Detect which cell encompasses the target text, then output its (X, Y) center coordinate. 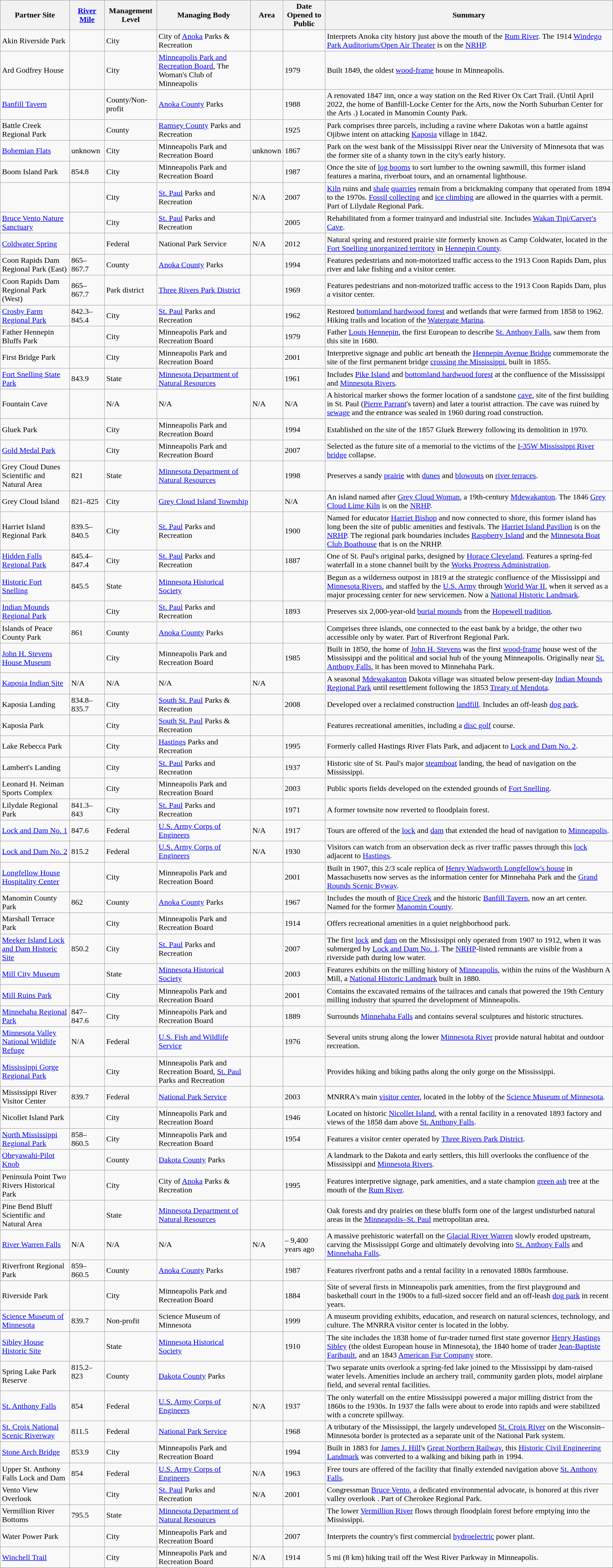
1917 (304, 831)
Oak forests and dry prairies on these bluffs form one of the largest undisturbed natural areas in the Minneapolis–St. Paul metropolitan area. (469, 1215)
Manomin County Park (35, 902)
795.5 (87, 1515)
811.5 (87, 1431)
Meeker Island Lock and Dam Historic Site (35, 949)
Pine Bend Bluff Scientific and Natural Area (35, 1215)
Harriet Island Regional Park (35, 531)
Father Hennepin Bluffs Park (35, 337)
A landmark to the Dakota and early settlers, this hill overlooks the confluence of the Mississippi and Minnesota Rivers. (469, 1160)
Islands of Peace County Park (35, 632)
Bohemian Flats (35, 151)
Rehabilitated from a former trainyard and industrial site. Includes Wakan Tipi/Carver's Cave. (469, 222)
Stone Arch Bridge (35, 1452)
1893 (304, 612)
1889 (304, 1016)
1925 (304, 130)
853.9 (87, 1452)
Features exhibits on the milling history of Minneapolis, within the ruins of the Washburn A Mill, a National Historic Landmark built in 1880. (469, 974)
1967 (304, 902)
A museum providing exhibits, education, and research on natural sciences, technology, and culture. The MNRRA visitor center is located in the lobby. (469, 1321)
Once the site of log booms to sort lumber to the owning sawmill, this former island features a marina, riverboat tours, and an ornamental lighthouse. (469, 172)
2012 (304, 244)
821–825 (87, 501)
Minnehaha Regional Park (35, 1016)
Mississippi River Visitor Center (35, 1097)
MNRRA's main visitor center, located in the lobby of the Science Museum of Minnesota. (469, 1097)
North Mississippi Regional Park (35, 1139)
Area (267, 15)
Fountain Cave (35, 404)
Preserves six 2,000-year-old burial mounds from the Hopewell tradition. (469, 612)
Restored bottomland hardwood forest and wetlands that were farmed from 1858 to 1962. Hiking trails and location of the Watergate Marina. (469, 315)
Father Louis Hennepin, the first European to describe St. Anthony Falls, saw them from this site in 1680. (469, 337)
Three Rivers Park District (204, 290)
Lock and Dam No. 2 (35, 851)
Interprets the country's first commercial hydroelectric power plant. (469, 1537)
Gluek Park (35, 429)
Located on historic Nicollet Island, with a rental facility in a renovated 1893 factory and views of the 1858 dam above St. Anthony Falls. (469, 1118)
Offers recreational amenities in a quiet neighborhood park. (469, 923)
River Warren Falls (35, 1245)
Natural spring and restored prairie site formerly known as Camp Coldwater, located in the Fort Snelling unorganized territory in Hennepin County. (469, 244)
841.3–843 (87, 809)
861 (87, 632)
Date Opened to Public (304, 15)
2005 (304, 222)
1988 (304, 104)
Preserves a sandy prairie with dunes and blowouts on river terraces. (469, 476)
Park district (131, 290)
Kaposia Landing (35, 704)
1930 (304, 851)
Summary (469, 15)
815.2 (87, 851)
845.4–847.4 (87, 560)
815.2–823 (87, 1376)
Historic site of St. Paul's major steamboat landing, the head of navigation on the Mississippi. (469, 767)
Upper St. Anthony Falls Lock and Dam (35, 1473)
Fort Snelling State Park (35, 379)
1968 (304, 1431)
858–860.5 (87, 1139)
Mississippi Gorge Regional Park (35, 1071)
Lilydale Regional Park (35, 809)
Free tours are offered of the facility that finally extended navigation above St. Anthony Falls. (469, 1473)
John H. Stevens House Museum (35, 658)
862 (87, 902)
Nicollet Island Park (35, 1118)
The lower Vermillion River flows through floodplain forest before emptying into the Mississippi. (469, 1515)
St. Croix National Scenic Riverway (35, 1431)
Kaposia Indian Site (35, 683)
A former townsite now reverted to floodplain forest. (469, 809)
River Mile (87, 15)
1900 (304, 531)
847–847.6 (87, 1016)
Historic Fort Snelling (35, 586)
854.8 (87, 172)
2008 (304, 704)
U.S. Fish and Wildlife Service (204, 1041)
Water Power Park (35, 1537)
Lock and Dam No. 1 (35, 831)
834.8–835.7 (87, 704)
Grey Cloud Island Township (204, 501)
Boom Island Park (35, 172)
Ard Godfrey House (35, 70)
Features pedestrians and non-motorized traffic access to the 1913 Coon Rapids Dam, plus river and lake fishing and a visitor center. (469, 264)
Managing Body (204, 15)
850.2 (87, 949)
Minneapolis Park and Recreation Board, The Woman's Club of Minneapolis (204, 70)
Several units strung along the lower Minnesota River provide natural habitat and outdoor recreation. (469, 1041)
Spring Lake Park Reserve (35, 1376)
1998 (304, 476)
Ramsey County Parks and Recreation (204, 130)
1985 (304, 658)
Provides hiking and biking paths along the only gorge on the Mississippi. (469, 1071)
Riverfront Regional Park (35, 1270)
St. Anthony Falls (35, 1406)
Management Level (131, 15)
– 9,400 years ago (304, 1245)
Coon Rapids Dam Regional Park (West) (35, 290)
847.6 (87, 831)
Mill Ruins Park (35, 995)
Gold Medal Park (35, 451)
1884 (304, 1296)
First Bridge Park (35, 357)
Tours are offered of the lock and dam that extended the head of navigation to Minneapolis. (469, 831)
5 mi (8 km) hiking trail off the West River Parkway in Minneapolis. (469, 1557)
Oheyawahi-Pilot Knob (35, 1160)
Visitors can watch from an observation deck as river traffic passes through this lock adjacent to Hastings. (469, 851)
Riverside Park (35, 1296)
Formerly called Hastings River Flats Park, and adjacent to Lock and Dam No. 2. (469, 747)
Non-profit (131, 1321)
Coldwater Spring (35, 244)
Sibley House Historic Site (35, 1346)
Selected as the future site of a memorial to the victims of the I-35W Mississippi River bridge collapse. (469, 451)
1962 (304, 315)
Includes the mouth of Rice Creek and the historic Banfill Tavern, now an art center. Named for the former Manomin County. (469, 902)
842.3–845.4 (87, 315)
Grey Cloud Island (35, 501)
Includes Pike Island and bottomland hardwood forest at the confluence of the Mississippi and Minnesota Rivers. (469, 379)
821 (87, 476)
Bruce Vento Nature Sanctuary (35, 222)
Congressman Bruce Vento, a dedicated environmental advocate, is honored at this river valley overlook . Part of Cherokee Regional Park. (469, 1495)
Features pedestrians and non-motorized traffic access to the 1913 Coon Rapids Dam, plus a visitor center. (469, 290)
Winchell Trail (35, 1557)
Features recreational amenities, including a disc golf course. (469, 725)
Features riverfront paths and a rental facility in a renovated 1880s farmhouse. (469, 1270)
843.9 (87, 379)
Public sports fields developed on the extended grounds of Fort Snelling. (469, 789)
Vento View Overlook (35, 1495)
Lambert's Landing (35, 767)
1999 (304, 1321)
Crosby Farm Regional Park (35, 315)
Park comprises three parcels, including a ravine where Dakotas won a battle against Ojibwe intent on attacking Kaposia village in 1842. (469, 130)
An island named after Grey Cloud Woman, a 19th-century Mdewakanton. The 1846 Grey Cloud Lime Kiln is on the NRHP. (469, 501)
Developed over a reclaimed construction landfill. Includes an off-leash dog park. (469, 704)
Hidden Falls Regional Park (35, 560)
Indian Mounds Regional Park (35, 612)
859–860.5 (87, 1270)
Comprises three islands, one connected to the east bank by a bridge, the other two accessible only by water. Part of Riverfront Regional Park. (469, 632)
839.5–840.5 (87, 531)
1971 (304, 809)
1887 (304, 560)
Battle Creek Regional Park (35, 130)
Longfellow House Hospitality Center (35, 877)
County/Non-profit (131, 104)
1976 (304, 1041)
Mill City Museum (35, 974)
Coon Rapids Dam Regional Park (East) (35, 264)
845.5 (87, 586)
1946 (304, 1118)
Kaposia Park (35, 725)
Surrounds Minnehaha Falls and contains several sculptures and historic structures. (469, 1016)
Built 1849, the oldest wood-frame house in Minneapolis. (469, 70)
1963 (304, 1473)
1969 (304, 290)
Established on the site of the 1857 Gluek Brewery following its demolition in 1970. (469, 429)
Leonard H. Neiman Sports Complex (35, 789)
Partner Site (35, 15)
Akin Riverside Park (35, 41)
Peninsula Point Two Rivers Historical Park (35, 1185)
Banfill Tavern (35, 104)
Grey Cloud Dunes Scientific and Natural Area (35, 476)
1867 (304, 151)
Features interpretive signage, park amenities, and a state champion green ash tree at the mouth of the Rum River. (469, 1185)
Marshall Terrace Park (35, 923)
Vermillion River Bottoms (35, 1515)
Features a visitor center operated by Three Rivers Park District. (469, 1139)
Interprets Anoka city history just above the mouth of the Rum River. The 1914 Windego Park Auditorium/Open Air Theater is on the NRHP. (469, 41)
1954 (304, 1139)
1961 (304, 379)
Minneapolis Park and Recreation Board, St. Paul Parks and Recreation (204, 1071)
Minnesota Valley National Wildlife Refuge (35, 1041)
Hastings Parks and Recreation (204, 747)
Lake Rebecca Park (35, 747)
1910 (304, 1346)
